Extract the (X, Y) coordinate from the center of the cell holding the provided text.  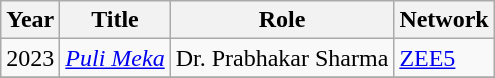
ZEE5 (444, 58)
Network (444, 20)
Year (30, 20)
Title (115, 20)
Role (282, 20)
Dr. Prabhakar Sharma (282, 58)
Puli Meka (115, 58)
2023 (30, 58)
